Return [X, Y] of the center of cell containing provided text 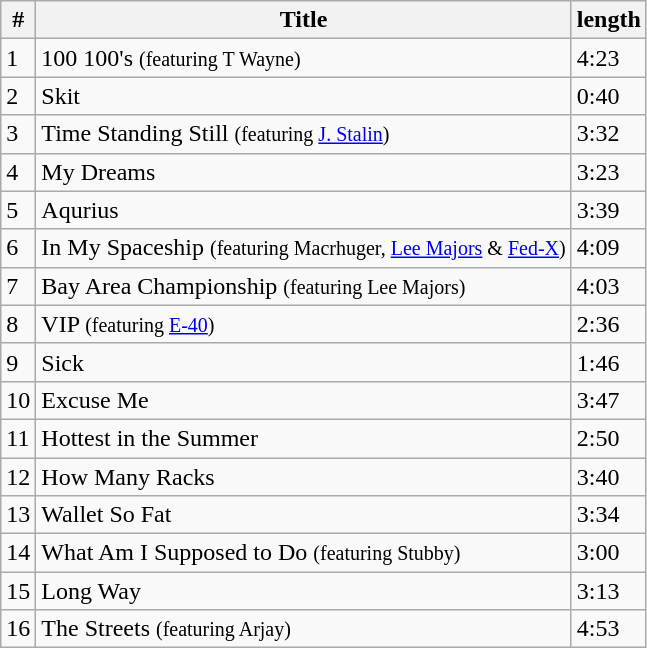
14 [18, 553]
3:39 [608, 210]
Sick [304, 362]
Long Way [304, 591]
2:36 [608, 324]
6 [18, 248]
Excuse Me [304, 400]
3:32 [608, 134]
10 [18, 400]
Bay Area Championship (featuring Lee Majors) [304, 286]
3 [18, 134]
3:23 [608, 172]
4:23 [608, 58]
How Many Racks [304, 477]
4:53 [608, 629]
7 [18, 286]
# [18, 20]
15 [18, 591]
2 [18, 96]
The Streets (featuring Arjay) [304, 629]
Hottest in the Summer [304, 438]
3:34 [608, 515]
Title [304, 20]
4 [18, 172]
VIP (featuring E-40) [304, 324]
3:13 [608, 591]
9 [18, 362]
5 [18, 210]
16 [18, 629]
Time Standing Still (featuring J. Stalin) [304, 134]
length [608, 20]
Skit [304, 96]
What Am I Supposed to Do (featuring Stubby) [304, 553]
3:40 [608, 477]
Wallet So Fat [304, 515]
100 100's (featuring T Wayne) [304, 58]
13 [18, 515]
1 [18, 58]
11 [18, 438]
3:00 [608, 553]
2:50 [608, 438]
My Dreams [304, 172]
12 [18, 477]
0:40 [608, 96]
4:03 [608, 286]
Aqurius [304, 210]
8 [18, 324]
4:09 [608, 248]
3:47 [608, 400]
In My Spaceship (featuring Macrhuger, Lee Majors & Fed-X) [304, 248]
1:46 [608, 362]
